Provide the (X, Y) coordinate of the cell's center where the given text is located.  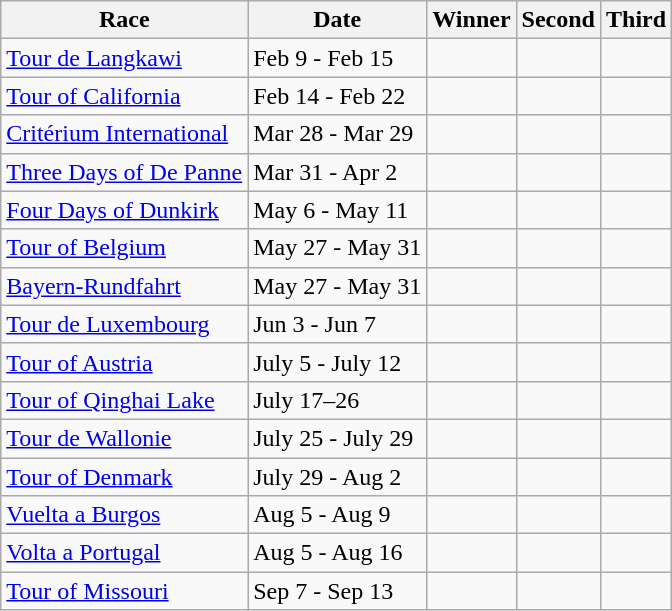
July 17–26 (338, 400)
Bayern-Rundfahrt (124, 286)
Mar 31 - Apr 2 (338, 172)
July 25 - July 29 (338, 438)
Tour de Langkawi (124, 58)
Tour de Luxembourg (124, 324)
Race (124, 20)
Critérium International (124, 134)
May 6 - May 11 (338, 210)
Jun 3 - Jun 7 (338, 324)
Tour of Missouri (124, 591)
Date (338, 20)
Three Days of De Panne (124, 172)
Mar 28 - Mar 29 (338, 134)
Volta a Portugal (124, 553)
Four Days of Dunkirk (124, 210)
Second (558, 20)
Tour of Belgium (124, 248)
Tour of Qinghai Lake (124, 400)
Aug 5 - Aug 16 (338, 553)
Tour of California (124, 96)
Tour de Wallonie (124, 438)
July 29 - Aug 2 (338, 477)
Tour of Denmark (124, 477)
Tour of Austria (124, 362)
Sep 7 - Sep 13 (338, 591)
Aug 5 - Aug 9 (338, 515)
Third (636, 20)
Feb 9 - Feb 15 (338, 58)
Feb 14 - Feb 22 (338, 96)
Vuelta a Burgos (124, 515)
Winner (472, 20)
July 5 - July 12 (338, 362)
